For the text-containing cell, return its midpoint in [x, y] coordinate format. 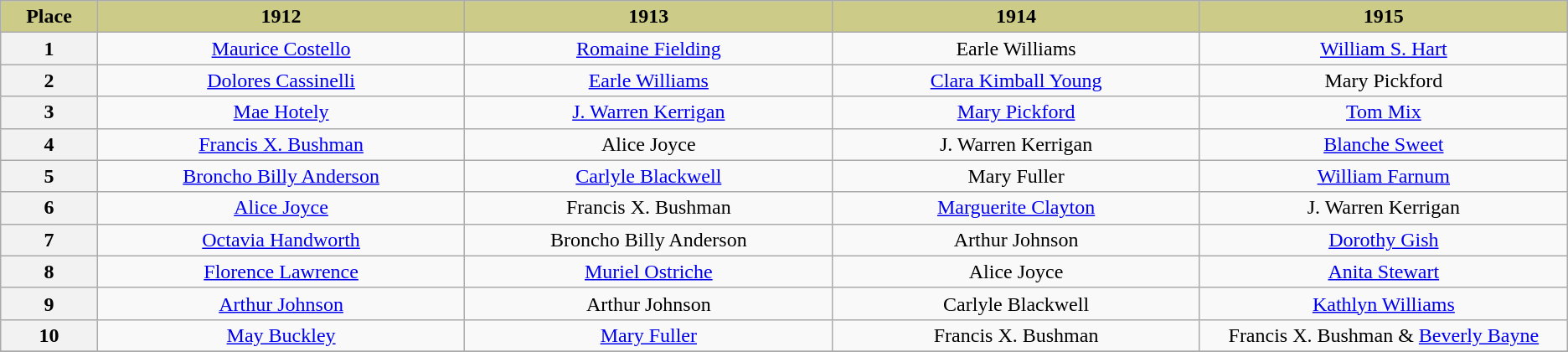
Kathlyn Williams [1384, 303]
May Buckley [281, 335]
William Farnum [1384, 176]
Dorothy Gish [1384, 240]
Clara Kimball Young [1017, 80]
1913 [648, 17]
Blanche Sweet [1384, 144]
Francis X. Bushman & Beverly Bayne [1384, 335]
Romaine Fielding [648, 49]
8 [49, 272]
10 [49, 335]
4 [49, 144]
Anita Stewart [1384, 272]
Florence Lawrence [281, 272]
Octavia Handworth [281, 240]
Muriel Ostriche [648, 272]
6 [49, 208]
1914 [1017, 17]
Tom Mix [1384, 112]
5 [49, 176]
3 [49, 112]
Mae Hotely [281, 112]
9 [49, 303]
1 [49, 49]
7 [49, 240]
1915 [1384, 17]
Marguerite Clayton [1017, 208]
1912 [281, 17]
2 [49, 80]
Dolores Cassinelli [281, 80]
Place [49, 17]
Maurice Costello [281, 49]
William S. Hart [1384, 49]
